Provide the (X, Y) coordinate of the cell's center where the given text is located.  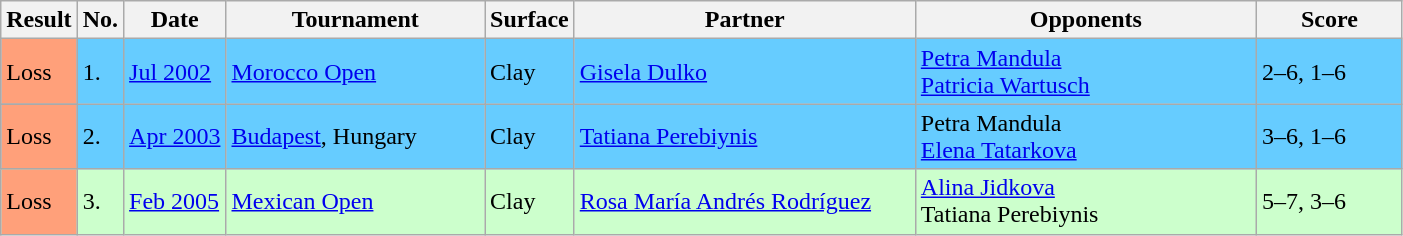
Rosa María Andrés Rodríguez (744, 202)
Feb 2005 (175, 202)
Apr 2003 (175, 136)
Mexican Open (356, 202)
Petra Mandula Elena Tatarkova (1086, 136)
Gisela Dulko (744, 72)
No. (100, 20)
1. (100, 72)
Score (1329, 20)
3. (100, 202)
Result (39, 20)
Opponents (1086, 20)
Petra Mandula Patricia Wartusch (1086, 72)
Alina Jidkova Tatiana Perebiynis (1086, 202)
Morocco Open (356, 72)
2–6, 1–6 (1329, 72)
Date (175, 20)
Jul 2002 (175, 72)
5–7, 3–6 (1329, 202)
3–6, 1–6 (1329, 136)
Surface (530, 20)
Tournament (356, 20)
Partner (744, 20)
Tatiana Perebiynis (744, 136)
Budapest, Hungary (356, 136)
2. (100, 136)
